Return (x, y) of the center of cell containing provided text 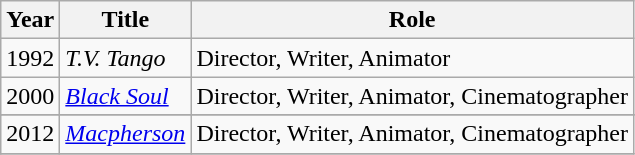
Year (30, 20)
2000 (30, 96)
Role (412, 20)
Macpherson (126, 134)
T.V. Tango (126, 58)
2012 (30, 134)
Title (126, 20)
Black Soul (126, 96)
1992 (30, 58)
Director, Writer, Animator (412, 58)
